Extract the [x, y] coordinate from the center of the cell holding the provided text.  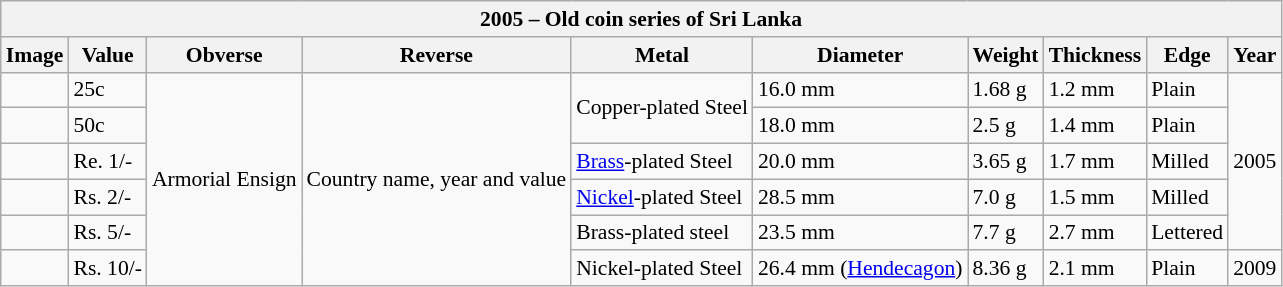
Thickness [1096, 55]
2.1 mm [1096, 269]
3.65 g [1006, 162]
Brass-plated steel [662, 233]
2.5 g [1006, 126]
20.0 mm [860, 162]
26.4 mm (Hendecagon) [860, 269]
Image [35, 55]
Country name, year and value [437, 179]
18.0 mm [860, 126]
8.36 g [1006, 269]
Value [107, 55]
Year [1254, 55]
Copper-plated Steel [662, 108]
Rs. 2/- [107, 197]
1.5 mm [1096, 197]
1.4 mm [1096, 126]
25c [107, 90]
Obverse [224, 55]
Weight [1006, 55]
Diameter [860, 55]
2005 – Old coin series of Sri Lanka [642, 19]
1.2 mm [1096, 90]
Edge [1187, 55]
1.68 g [1006, 90]
2.7 mm [1096, 233]
7.0 g [1006, 197]
28.5 mm [860, 197]
Re. 1/- [107, 162]
Reverse [437, 55]
7.7 g [1006, 233]
23.5 mm [860, 233]
Lettered [1187, 233]
50c [107, 126]
Brass-plated Steel [662, 162]
Rs. 10/- [107, 269]
Metal [662, 55]
2009 [1254, 269]
Armorial Ensign [224, 179]
2005 [1254, 161]
Rs. 5/- [107, 233]
1.7 mm [1096, 162]
16.0 mm [860, 90]
